Detect which cell encompasses the target text, then output its (x, y) center coordinate. 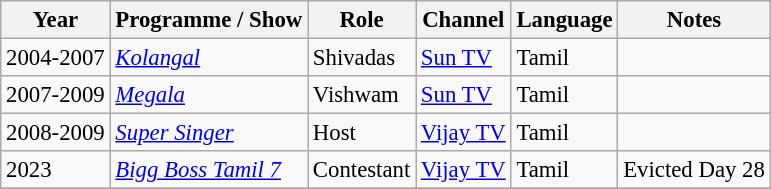
Contestant (362, 170)
Notes (694, 20)
2004-2007 (56, 58)
Language (564, 20)
Year (56, 20)
2008-2009 (56, 133)
Role (362, 20)
Shivadas (362, 58)
Host (362, 133)
2023 (56, 170)
Channel (464, 20)
Programme / Show (208, 20)
Super Singer (208, 133)
Kolangal (208, 58)
Evicted Day 28 (694, 170)
Vishwam (362, 95)
Bigg Boss Tamil 7 (208, 170)
2007-2009 (56, 95)
Megala (208, 95)
